Determine the [X, Y] coordinate at the center of the cell enclosing the given text.  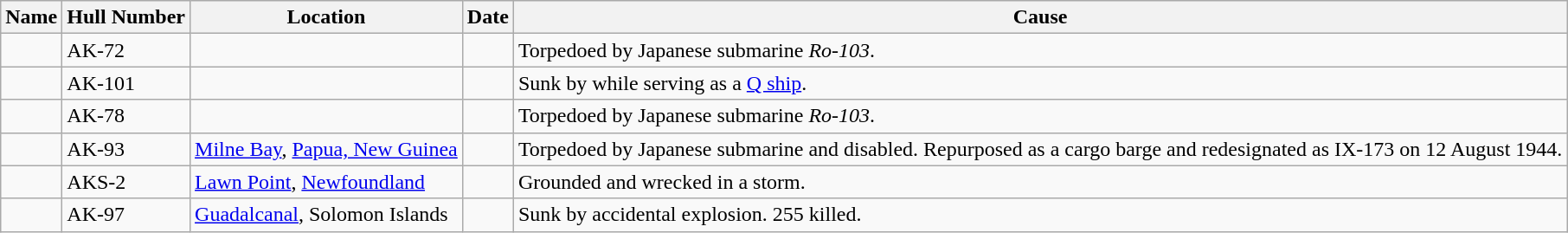
Torpedoed by Japanese submarine and disabled. Repurposed as a cargo barge and redesignated as IX-173 on 12 August 1944. [1040, 149]
Date [488, 17]
Milne Bay, Papua, New Guinea [327, 149]
Grounded and wrecked in a storm. [1040, 182]
Hull Number [126, 17]
AK-97 [126, 215]
AK-101 [126, 83]
AK-78 [126, 116]
AKS-2 [126, 182]
Lawn Point, Newfoundland [327, 182]
Guadalcanal, Solomon Islands [327, 215]
Location [327, 17]
Sunk by accidental explosion. 255 killed. [1040, 215]
Name [31, 17]
AK-93 [126, 149]
Sunk by while serving as a Q ship. [1040, 83]
Cause [1040, 17]
AK-72 [126, 50]
